Find where the given text appears and provide that cell's center as [X, Y] coordinate. 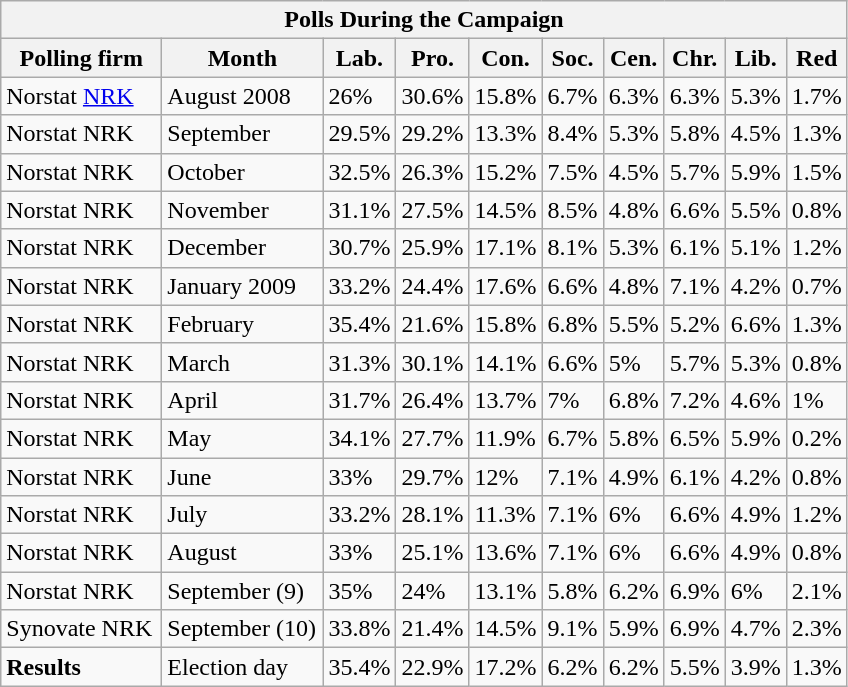
5% [634, 362]
Pro. [432, 58]
27.7% [432, 438]
Polls During the Campaign [424, 20]
5.2% [694, 324]
29.5% [360, 134]
6.5% [694, 438]
May [242, 438]
7.5% [572, 172]
Red [816, 58]
25.1% [432, 553]
9.1% [572, 629]
22.9% [432, 667]
Soc. [572, 58]
September (9) [242, 591]
June [242, 477]
30.7% [360, 248]
13.6% [506, 553]
24% [432, 591]
December [242, 248]
29.2% [432, 134]
17.2% [506, 667]
1.7% [816, 96]
2.1% [816, 591]
5.1% [756, 248]
31.3% [360, 362]
29.7% [432, 477]
Synovate NRK [82, 629]
1% [816, 400]
31.1% [360, 210]
Cen. [634, 58]
31.7% [360, 400]
13.3% [506, 134]
11.3% [506, 515]
August 2008 [242, 96]
September [242, 134]
7.2% [694, 400]
26% [360, 96]
4.6% [756, 400]
2.3% [816, 629]
Lib. [756, 58]
Results [82, 667]
21.4% [432, 629]
October [242, 172]
17.6% [506, 286]
Month [242, 58]
8.4% [572, 134]
11.9% [506, 438]
1.5% [816, 172]
7% [572, 400]
33.8% [360, 629]
Con. [506, 58]
8.5% [572, 210]
Lab. [360, 58]
8.1% [572, 248]
0.7% [816, 286]
March [242, 362]
November [242, 210]
26.3% [432, 172]
February [242, 324]
27.5% [432, 210]
25.9% [432, 248]
24.4% [432, 286]
17.1% [506, 248]
15.2% [506, 172]
30.1% [432, 362]
28.1% [432, 515]
32.5% [360, 172]
3.9% [756, 667]
January 2009 [242, 286]
12% [506, 477]
Polling firm [82, 58]
26.4% [432, 400]
July [242, 515]
4.7% [756, 629]
September (10) [242, 629]
35% [360, 591]
21.6% [432, 324]
34.1% [360, 438]
0.2% [816, 438]
14.1% [506, 362]
Election day [242, 667]
30.6% [432, 96]
13.1% [506, 591]
13.7% [506, 400]
April [242, 400]
August [242, 553]
Chr. [694, 58]
